Capture the cell that displays the provided text and extract its [x, y] central coordinate. 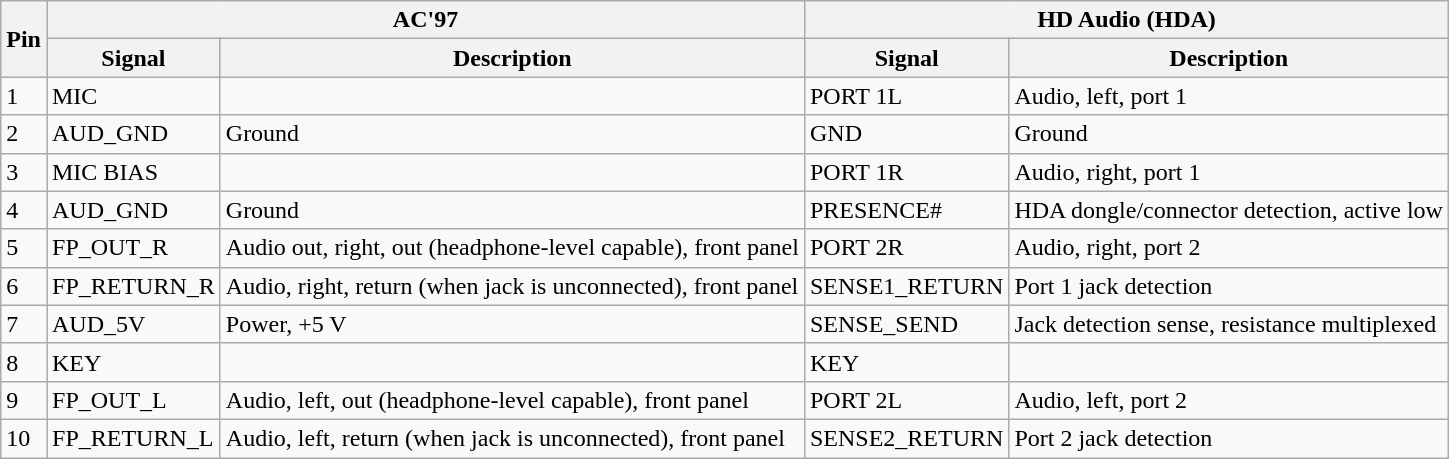
2 [24, 134]
Pin [24, 39]
AUD_5V [133, 324]
FP_RETURN_R [133, 286]
Power, +5 V [512, 324]
SENSE_SEND [906, 324]
FP_OUT_L [133, 400]
8 [24, 362]
PORT 2L [906, 400]
Audio, right, port 2 [1229, 248]
PORT 1R [906, 172]
Audio, left, out (headphone-level capable), front panel [512, 400]
PORT 1L [906, 96]
GND [906, 134]
Audio, left, port 2 [1229, 400]
MIC [133, 96]
FP_OUT_R [133, 248]
PRESENCE# [906, 210]
HDA dongle/connector detection, active low [1229, 210]
4 [24, 210]
Audio out, right, out (headphone-level capable), front panel [512, 248]
Audio, right, return (when jack is unconnected), front panel [512, 286]
AC'97 [425, 20]
9 [24, 400]
3 [24, 172]
Jack detection sense, resistance multiplexed [1229, 324]
5 [24, 248]
10 [24, 438]
FP_RETURN_L [133, 438]
Audio, right, port 1 [1229, 172]
Port 2 jack detection [1229, 438]
SENSE2_RETURN [906, 438]
HD Audio (HDA) [1126, 20]
Audio, left, return (when jack is unconnected), front panel [512, 438]
6 [24, 286]
1 [24, 96]
MIC BIAS [133, 172]
Audio, left, port 1 [1229, 96]
PORT 2R [906, 248]
SENSE1_RETURN [906, 286]
7 [24, 324]
Port 1 jack detection [1229, 286]
